From the cell containing the given text, extract its center point as [X, Y] coordinate. 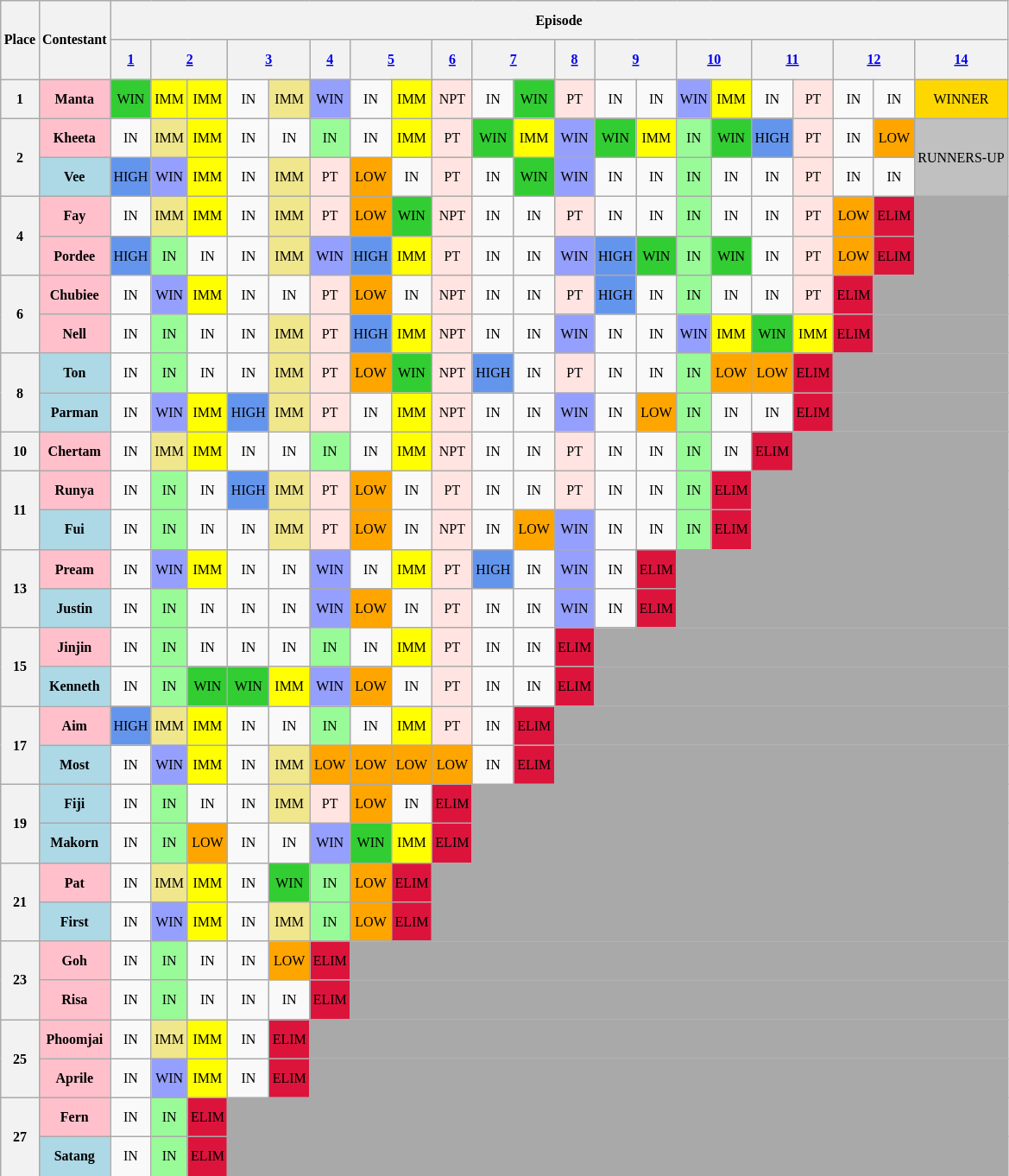
21 [20, 901]
19 [20, 824]
Aim [74, 725]
27 [20, 1136]
Makorn [74, 843]
25 [20, 1059]
Fern [74, 1117]
Ton [74, 373]
Pordee [74, 256]
Manta [74, 98]
First [74, 920]
Justin [74, 608]
Chubiee [74, 294]
7 [513, 59]
Episode [559, 19]
13 [20, 589]
Contestant [74, 40]
Satang [74, 1155]
Fui [74, 528]
14 [961, 59]
17 [20, 744]
12 [873, 59]
Goh [74, 960]
Most [74, 765]
Parman [74, 411]
3 [269, 59]
WINNER [961, 98]
Runya [74, 490]
Vee [74, 176]
Aprile [74, 1078]
Pream [74, 568]
Fiji [74, 803]
RUNNERS-UP [961, 157]
Kenneth [74, 686]
Nell [74, 333]
Pat [74, 882]
Risa [74, 1000]
5 [392, 59]
Fay [74, 216]
Chertam [74, 451]
Place [20, 40]
15 [20, 667]
9 [635, 59]
Kheeta [74, 138]
Phoomjai [74, 1038]
Jinjin [74, 646]
23 [20, 979]
